Provide the [x, y] coordinate of the cell's center where the given text is located.  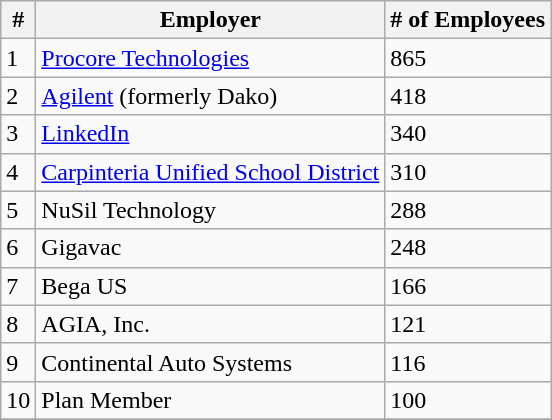
NuSil Technology [210, 210]
418 [468, 96]
3 [18, 134]
9 [18, 362]
5 [18, 210]
6 [18, 248]
# [18, 20]
288 [468, 210]
Bega US [210, 286]
8 [18, 324]
Gigavac [210, 248]
Carpinteria Unified School District [210, 172]
Procore Technologies [210, 58]
340 [468, 134]
Employer [210, 20]
166 [468, 286]
Continental Auto Systems [210, 362]
310 [468, 172]
# of Employees [468, 20]
LinkedIn [210, 134]
Agilent (formerly Dako) [210, 96]
248 [468, 248]
1 [18, 58]
Plan Member [210, 400]
7 [18, 286]
AGIA, Inc. [210, 324]
865 [468, 58]
116 [468, 362]
121 [468, 324]
4 [18, 172]
100 [468, 400]
10 [18, 400]
2 [18, 96]
